From the cell containing the given text, extract its center point as [X, Y] coordinate. 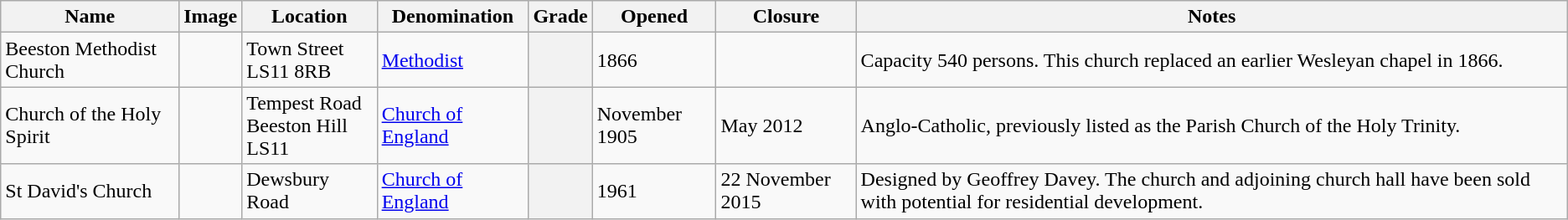
Tempest RoadBeeston Hill LS11 [310, 125]
Location [310, 17]
1961 [654, 191]
Church of the Holy Spirit [90, 125]
Dewsbury Road [310, 191]
1866 [654, 60]
22 November 2015 [786, 191]
Methodist [452, 60]
Notes [1211, 17]
Name [90, 17]
Opened [654, 17]
St David's Church [90, 191]
Beeston Methodist Church [90, 60]
Anglo-Catholic, previously listed as the Parish Church of the Holy Trinity. [1211, 125]
Capacity 540 persons. This church replaced an earlier Wesleyan chapel in 1866. [1211, 60]
Designed by Geoffrey Davey. The church and adjoining church hall have been sold with potential for residential development. [1211, 191]
May 2012 [786, 125]
Closure [786, 17]
Grade [560, 17]
November 1905 [654, 125]
Image [211, 17]
Town StreetLS11 8RB [310, 60]
Denomination [452, 17]
